Capture the cell that displays the provided text and extract its (X, Y) central coordinate. 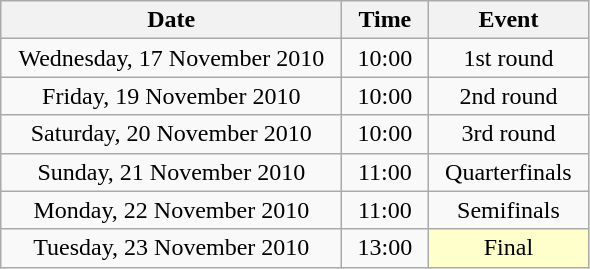
Time (385, 20)
Saturday, 20 November 2010 (172, 134)
Event (508, 20)
Date (172, 20)
Friday, 19 November 2010 (172, 96)
Final (508, 248)
Sunday, 21 November 2010 (172, 172)
Tuesday, 23 November 2010 (172, 248)
Wednesday, 17 November 2010 (172, 58)
3rd round (508, 134)
13:00 (385, 248)
2nd round (508, 96)
1st round (508, 58)
Monday, 22 November 2010 (172, 210)
Quarterfinals (508, 172)
Semifinals (508, 210)
